Return the (X, Y) coordinate for the center point of the cell that contains the specified text.  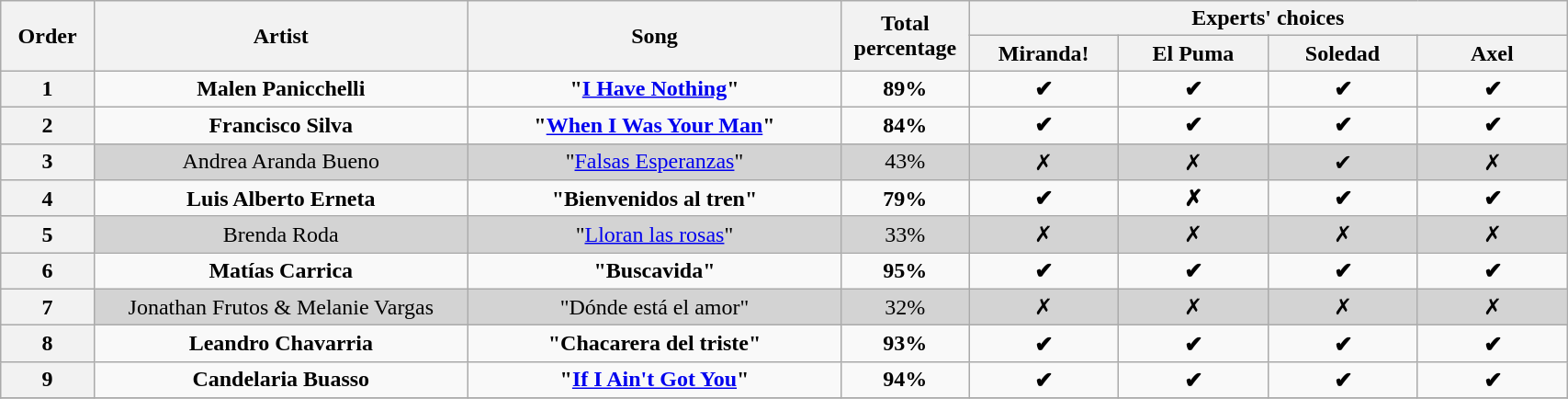
89% (906, 89)
1 (48, 89)
Experts' choices (1268, 18)
Total percentage (906, 36)
El Puma (1194, 53)
Brenda Roda (281, 234)
Song (654, 36)
Andrea Aranda Bueno (281, 162)
"Falsas Esperanzas" (654, 162)
"When I Was Your Man" (654, 125)
9 (48, 380)
8 (48, 344)
"Dónde está el amor" (654, 307)
Soledad (1343, 53)
79% (906, 199)
"If I Ain't Got You" (654, 380)
Miranda! (1043, 53)
32% (906, 307)
84% (906, 125)
Jonathan Frutos & Melanie Vargas (281, 307)
2 (48, 125)
Order (48, 36)
"Chacarera del triste" (654, 344)
5 (48, 234)
7 (48, 307)
Artist (281, 36)
"Bienvenidos al tren" (654, 199)
43% (906, 162)
4 (48, 199)
Malen Panicchelli (281, 89)
Leandro Chavarria (281, 344)
"I Have Nothing" (654, 89)
94% (906, 380)
Luis Alberto Erneta (281, 199)
95% (906, 271)
6 (48, 271)
33% (906, 234)
"Buscavida" (654, 271)
3 (48, 162)
Candelaria Buasso (281, 380)
Axel (1492, 53)
Francisco Silva (281, 125)
"Lloran las rosas" (654, 234)
Matías Carrica (281, 271)
93% (906, 344)
